Detect which cell encompasses the target text, then output its [x, y] center coordinate. 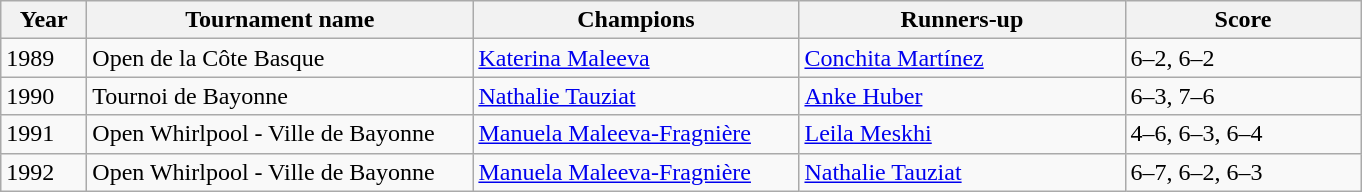
6–2, 6–2 [1243, 58]
4–6, 6–3, 6–4 [1243, 134]
6–3, 7–6 [1243, 96]
Tournament name [280, 20]
Champions [636, 20]
Runners-up [962, 20]
1991 [44, 134]
1992 [44, 172]
Tournoi de Bayonne [280, 96]
Score [1243, 20]
Leila Meskhi [962, 134]
6–7, 6–2, 6–3 [1243, 172]
1989 [44, 58]
Open de la Côte Basque [280, 58]
Year [44, 20]
Anke Huber [962, 96]
1990 [44, 96]
Katerina Maleeva [636, 58]
Conchita Martínez [962, 58]
